Determine the [X, Y] coordinate at the center of the cell enclosing the given text.  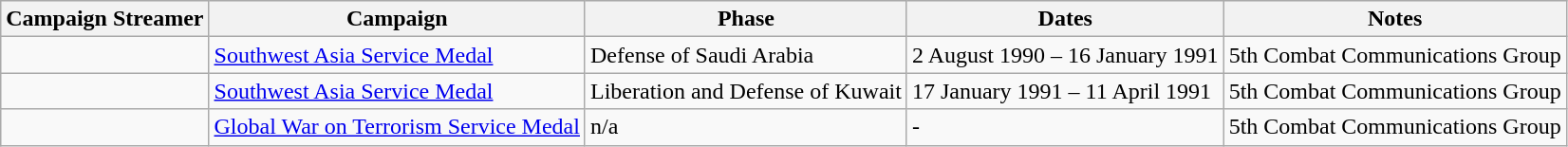
2 August 1990 – 16 January 1991 [1065, 55]
n/a [746, 127]
17 January 1991 – 11 April 1991 [1065, 91]
Notes [1395, 19]
Liberation and Defense of Kuwait [746, 91]
Dates [1065, 19]
Phase [746, 19]
Defense of Saudi Arabia [746, 55]
- [1065, 127]
Campaign [397, 19]
Global War on Terrorism Service Medal [397, 127]
Campaign Streamer [104, 19]
